Return (X, Y) of the center of cell containing provided text 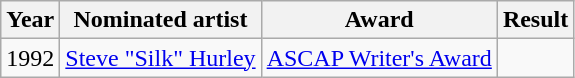
Nominated artist (160, 20)
Award (379, 20)
1992 (30, 58)
Result (535, 20)
Steve "Silk" Hurley (160, 58)
Year (30, 20)
ASCAP Writer's Award (379, 58)
